Output the (x, y) coordinate of the center of the cell containing the given text.  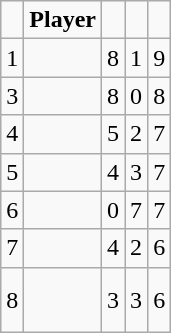
9 (160, 58)
Player (63, 20)
